Return [X, Y] of the center of cell containing provided text 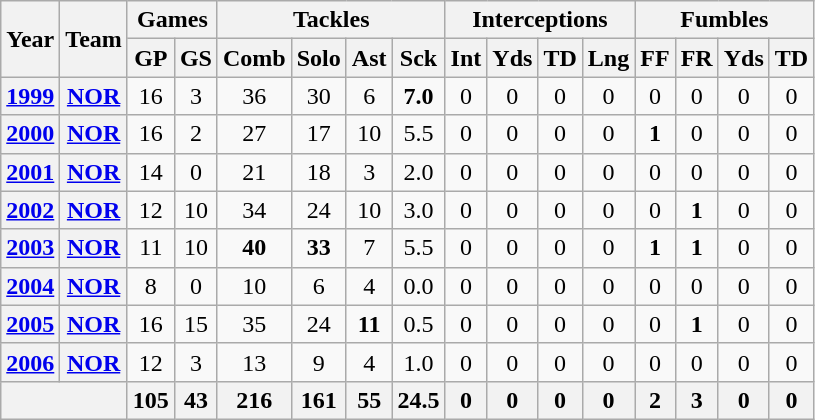
Fumbles [724, 20]
43 [196, 400]
1999 [30, 96]
33 [318, 248]
27 [254, 134]
24.5 [418, 400]
161 [318, 400]
GP [150, 58]
Interceptions [540, 20]
Tackles [331, 20]
40 [254, 248]
14 [150, 172]
9 [318, 362]
2005 [30, 324]
2001 [30, 172]
216 [254, 400]
Solo [318, 58]
35 [254, 324]
8 [150, 286]
7.0 [418, 96]
2000 [30, 134]
36 [254, 96]
FF [655, 58]
2.0 [418, 172]
34 [254, 210]
2004 [30, 286]
Year [30, 39]
Lng [608, 58]
Sck [418, 58]
1.0 [418, 362]
Ast [369, 58]
18 [318, 172]
2006 [30, 362]
Int [466, 58]
15 [196, 324]
55 [369, 400]
7 [369, 248]
21 [254, 172]
13 [254, 362]
FR [696, 58]
30 [318, 96]
2002 [30, 210]
GS [196, 58]
Games [172, 20]
3.0 [418, 210]
0.0 [418, 286]
105 [150, 400]
2003 [30, 248]
0.5 [418, 324]
Comb [254, 58]
17 [318, 134]
Team [94, 39]
